For the text-containing cell, return its midpoint in [X, Y] coordinate format. 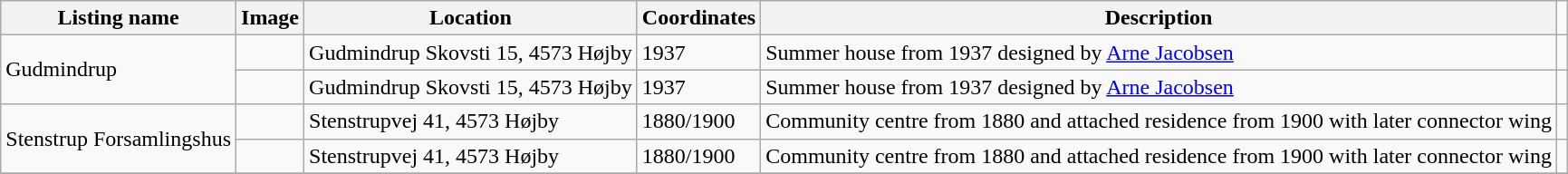
Stenstrup Forsamlingshus [119, 139]
Description [1159, 18]
Coordinates [698, 18]
Location [471, 18]
Gudmindrup [119, 70]
Listing name [119, 18]
Image [270, 18]
